Extract the (X, Y) coordinate from the center of the cell holding the provided text.  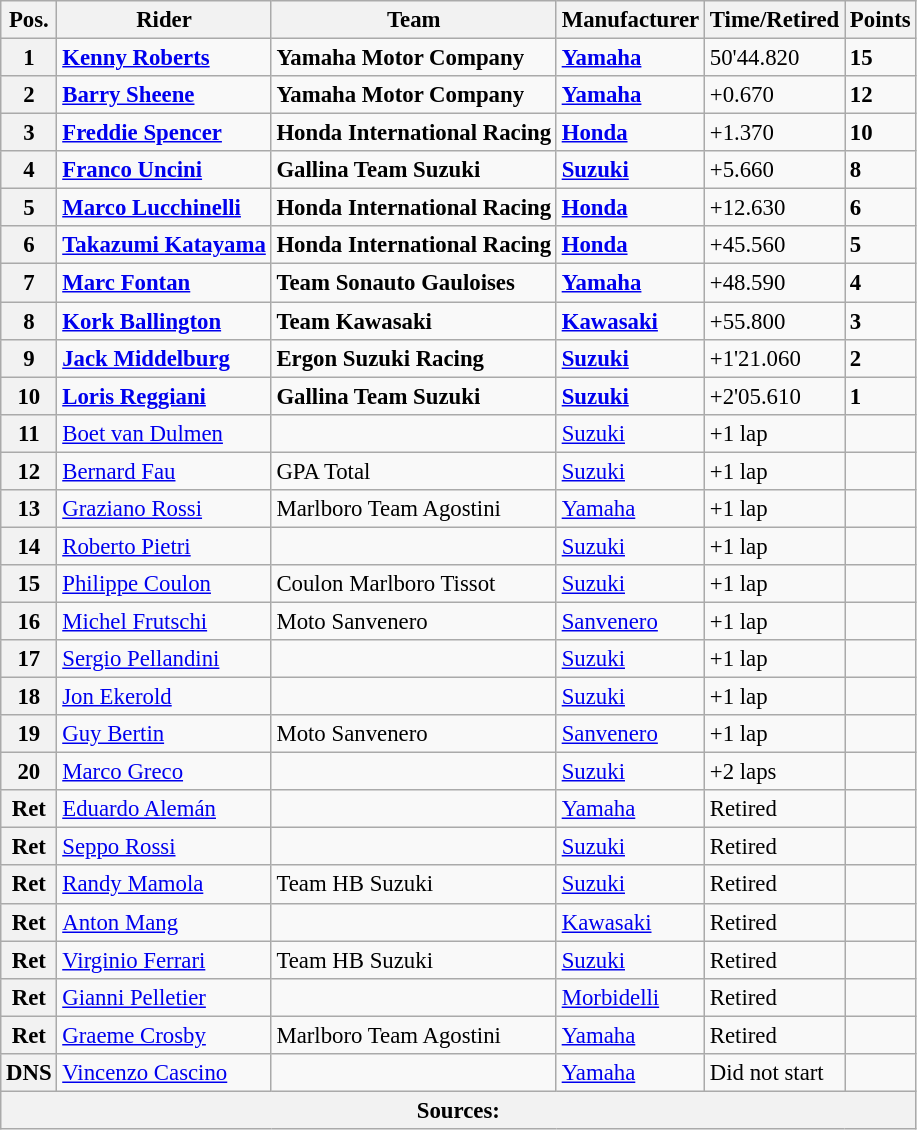
Vincenzo Cascino (164, 1073)
Did not start (774, 1073)
13 (29, 509)
Kork Ballington (164, 321)
Roberto Pietri (164, 546)
Seppo Rossi (164, 847)
+2 laps (774, 772)
Marco Greco (164, 772)
Philippe Coulon (164, 584)
Ergon Suzuki Racing (414, 358)
+1'21.060 (774, 358)
Gianni Pelletier (164, 997)
20 (29, 772)
+1.370 (774, 133)
11 (29, 433)
Randy Mamola (164, 885)
Sources: (458, 1110)
+0.670 (774, 95)
7 (29, 283)
18 (29, 697)
9 (29, 358)
Graeme Crosby (164, 1035)
GPA Total (414, 471)
17 (29, 659)
Team Kawasaki (414, 321)
Franco Uncini (164, 170)
Morbidelli (630, 997)
Takazumi Katayama (164, 245)
Barry Sheene (164, 95)
Loris Reggiani (164, 396)
Anton Mang (164, 922)
14 (29, 546)
Boet van Dulmen (164, 433)
Kenny Roberts (164, 58)
Coulon Marlboro Tissot (414, 584)
Sergio Pellandini (164, 659)
Rider (164, 20)
+12.630 (774, 208)
Manufacturer (630, 20)
16 (29, 621)
DNS (29, 1073)
19 (29, 734)
Jack Middelburg (164, 358)
+48.590 (774, 283)
Eduardo Alemán (164, 809)
Points (880, 20)
+55.800 (774, 321)
Michel Frutschi (164, 621)
Jon Ekerold (164, 697)
Freddie Spencer (164, 133)
Marco Lucchinelli (164, 208)
+2'05.610 (774, 396)
Guy Bertin (164, 734)
+5.660 (774, 170)
50'44.820 (774, 58)
+45.560 (774, 245)
Graziano Rossi (164, 509)
Team Sonauto Gauloises (414, 283)
Marc Fontan (164, 283)
Virginio Ferrari (164, 960)
Pos. (29, 20)
Team (414, 20)
Bernard Fau (164, 471)
Time/Retired (774, 20)
